Pinpoint the cell where the given text exists, returning its (X, Y) midpoint coordinate. 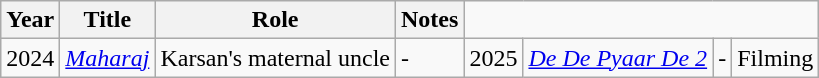
Role (276, 20)
Karsan's maternal uncle (276, 58)
De De Pyaar De 2 (618, 58)
Title (108, 20)
Maharaj (108, 58)
Year (30, 20)
2025 (494, 58)
2024 (30, 58)
Filming (776, 58)
Notes (430, 20)
